Identify which cell holds the provided text, then report its (x, y) central coordinate. 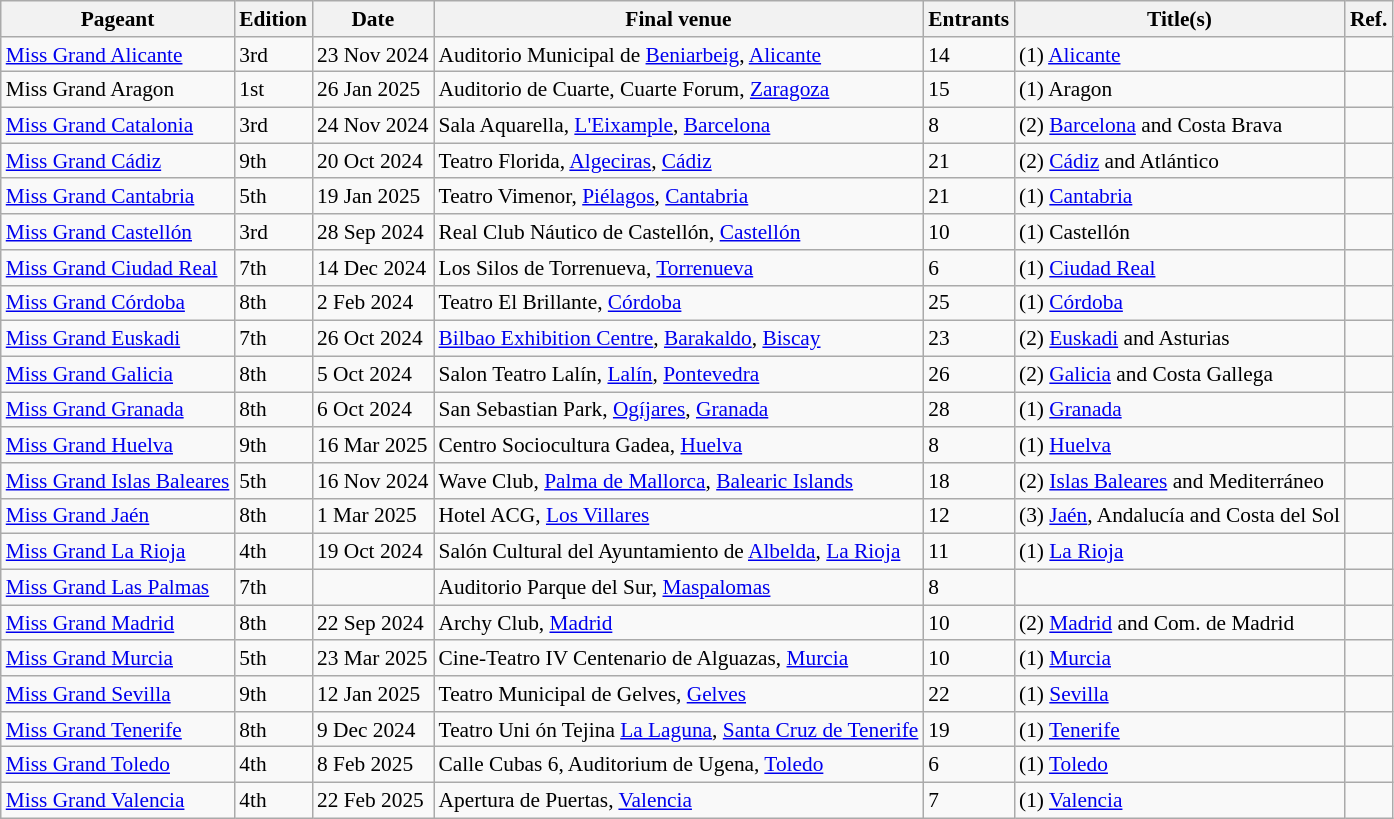
Miss Grand Islas Baleares (118, 481)
Teatro El Brillante, Córdoba (679, 303)
(1) Ciudad Real (1180, 268)
9 Dec 2024 (373, 730)
Miss Grand Ciudad Real (118, 268)
1 Mar 2025 (373, 516)
23 (968, 339)
26 Jan 2025 (373, 90)
Centro Sociocultura Gadea, Huelva (679, 445)
Title(s) (1180, 19)
Salon Teatro Lalín, Lalín, Pontevedra (679, 374)
(1) Murcia (1180, 659)
(1) Tenerife (1180, 730)
(1) Aragon (1180, 90)
Miss Grand Sevilla (118, 694)
12 (968, 516)
Miss Grand Cádiz (118, 161)
Entrants (968, 19)
Miss Grand Euskadi (118, 339)
Miss Grand Alicante (118, 55)
San Sebastian Park, Ogíjares, Granada (679, 410)
(1) Cantabria (1180, 197)
23 Nov 2024 (373, 55)
22 Sep 2024 (373, 623)
11 (968, 552)
(1) Castellón (1180, 232)
Miss Grand Castellón (118, 232)
Miss Grand Galicia (118, 374)
15 (968, 90)
Teatro Florida, Algeciras, Cádiz (679, 161)
19 (968, 730)
Date (373, 19)
(3) Jaén, Andalucía and Costa del Sol (1180, 516)
Miss Grand Catalonia (118, 126)
Miss Grand Aragon (118, 90)
Miss Grand Las Palmas (118, 587)
8 Feb 2025 (373, 765)
Miss Grand Huelva (118, 445)
Miss Grand Madrid (118, 623)
26 Oct 2024 (373, 339)
2 Feb 2024 (373, 303)
(2) Islas Baleares and Mediterráneo (1180, 481)
Miss Grand Tenerife (118, 730)
Auditorio Parque del Sur, Maspalomas (679, 587)
25 (968, 303)
16 Mar 2025 (373, 445)
26 (968, 374)
Miss Grand Toledo (118, 765)
Archy Club, Madrid (679, 623)
(2) Cádiz and Atlántico (1180, 161)
Cine-Teatro IV Centenario de Alguazas, Murcia (679, 659)
Wave Club, Palma de Mallorca, Balearic Islands (679, 481)
Edition (273, 19)
24 Nov 2024 (373, 126)
Real Club Náutico de Castellón, Castellón (679, 232)
12 Jan 2025 (373, 694)
Hotel ACG, Los Villares (679, 516)
6 Oct 2024 (373, 410)
5 Oct 2024 (373, 374)
28 Sep 2024 (373, 232)
(2) Madrid and Com. de Madrid (1180, 623)
22 (968, 694)
Miss Grand Cantabria (118, 197)
(1) Granada (1180, 410)
Pageant (118, 19)
14 Dec 2024 (373, 268)
28 (968, 410)
14 (968, 55)
Miss Grand Jaén (118, 516)
Miss Grand La Rioja (118, 552)
Miss Grand Murcia (118, 659)
Teatro Vimenor, Piélagos, Cantabria (679, 197)
Bilbao Exhibition Centre, Barakaldo, Biscay (679, 339)
Teatro Uni ón Tejina La Laguna, Santa Cruz de Tenerife (679, 730)
(1) Huelva (1180, 445)
Los Silos de Torrenueva, Torrenueva (679, 268)
Auditorio Municipal de Beniarbeig, Alicante (679, 55)
19 Oct 2024 (373, 552)
Apertura de Puertas, Valencia (679, 801)
(1) Alicante (1180, 55)
(2) Galicia and Costa Gallega (1180, 374)
Ref. (1368, 19)
Sala Aquarella, L'Eixample, Barcelona (679, 126)
(1) Córdoba (1180, 303)
20 Oct 2024 (373, 161)
Calle Cubas 6, Auditorium de Ugena, Toledo (679, 765)
Auditorio de Cuarte, Cuarte Forum, Zaragoza (679, 90)
Miss Grand Córdoba (118, 303)
Final venue (679, 19)
1st (273, 90)
18 (968, 481)
16 Nov 2024 (373, 481)
(1) Valencia (1180, 801)
22 Feb 2025 (373, 801)
(2) Euskadi and Asturias (1180, 339)
19 Jan 2025 (373, 197)
23 Mar 2025 (373, 659)
Teatro Municipal de Gelves, Gelves (679, 694)
(1) Toledo (1180, 765)
(1) La Rioja (1180, 552)
(1) Sevilla (1180, 694)
Miss Grand Granada (118, 410)
7 (968, 801)
Miss Grand Valencia (118, 801)
(2) Barcelona and Costa Brava (1180, 126)
Salón Cultural del Ayuntamiento de Albelda, La Rioja (679, 552)
